Detect which cell encompasses the target text, then output its [x, y] center coordinate. 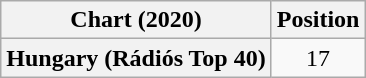
17 [318, 58]
Position [318, 20]
Hungary (Rádiós Top 40) [136, 58]
Chart (2020) [136, 20]
